Pinpoint the cell where the given text exists, returning its [X, Y] midpoint coordinate. 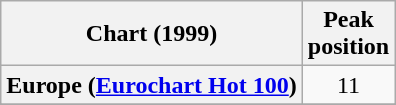
Peakposition [348, 34]
11 [348, 85]
Europe (Eurochart Hot 100) [152, 85]
Chart (1999) [152, 34]
